Output the (x, y) coordinate of the center of the cell containing the given text.  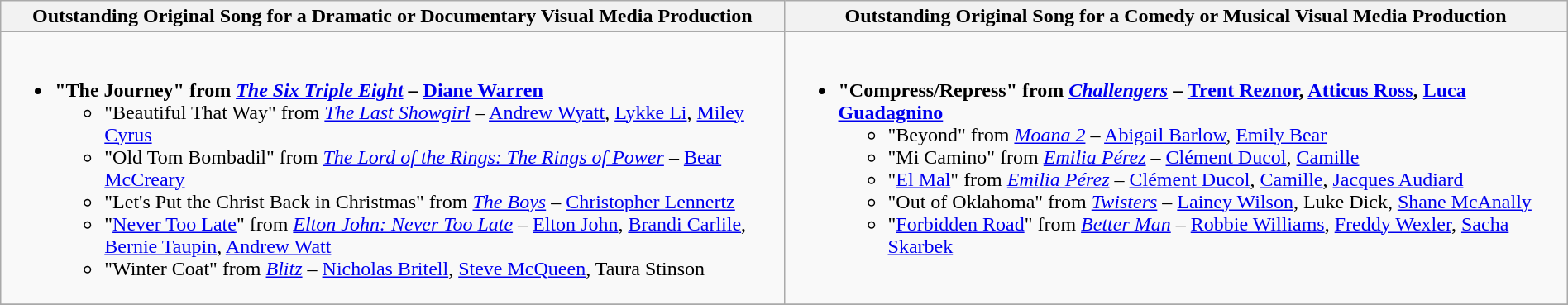
Outstanding Original Song for a Dramatic or Documentary Visual Media Production (392, 17)
Outstanding Original Song for a Comedy or Musical Visual Media Production (1176, 17)
